Detect which cell encompasses the target text, then output its [X, Y] center coordinate. 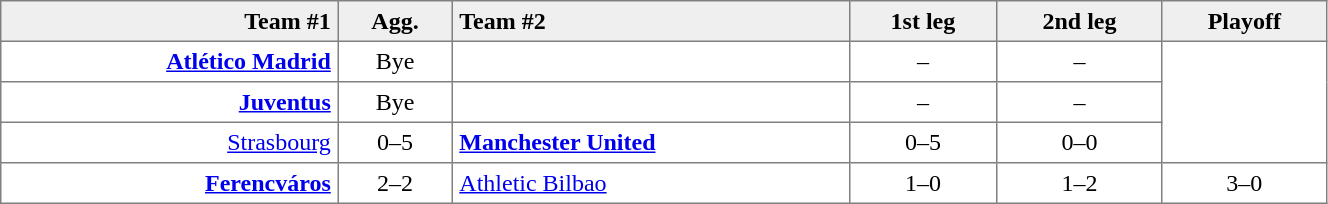
Juventus [170, 102]
Manchester United [651, 142]
3–0 [1244, 183]
Strasbourg [170, 142]
Ferencváros [170, 183]
Agg. [396, 21]
0–0 [1080, 142]
Playoff [1244, 21]
Atlético Madrid [170, 61]
2–2 [396, 183]
Team #1 [170, 21]
Team #2 [651, 21]
1st leg [923, 21]
2nd leg [1080, 21]
Athletic Bilbao [651, 183]
1–0 [923, 183]
1–2 [1080, 183]
